Find where the given text appears and provide that cell's center as [X, Y] coordinate. 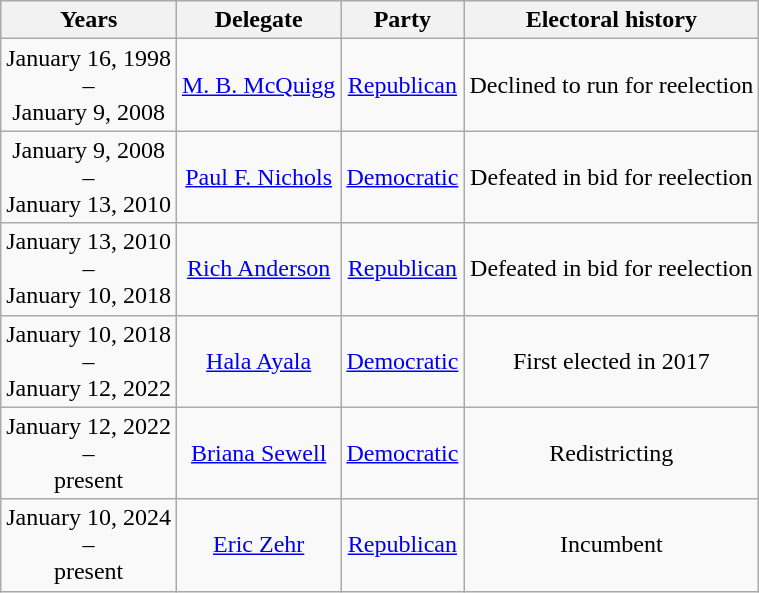
Hala Ayala [258, 361]
First elected in 2017 [612, 361]
Delegate [258, 20]
January 10, 2024–present [89, 545]
January 9, 2008–January 13, 2010 [89, 177]
January 10, 2018–January 12, 2022 [89, 361]
Redistricting [612, 453]
Years [89, 20]
Party [402, 20]
Eric Zehr [258, 545]
Declined to run for reelection [612, 85]
Paul F. Nichols [258, 177]
Briana Sewell [258, 453]
Electoral history [612, 20]
January 12, 2022–present [89, 453]
M. B. McQuigg [258, 85]
Incumbent [612, 545]
January 13, 2010–January 10, 2018 [89, 269]
Rich Anderson [258, 269]
January 16, 1998–January 9, 2008 [89, 85]
